Provide the (X, Y) coordinate of the cell's center where the given text is located.  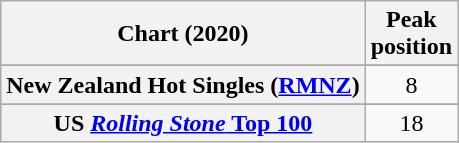
18 (411, 123)
Chart (2020) (183, 34)
New Zealand Hot Singles (RMNZ) (183, 85)
8 (411, 85)
US Rolling Stone Top 100 (183, 123)
Peakposition (411, 34)
